Pinpoint the cell where the given text exists, returning its [X, Y] midpoint coordinate. 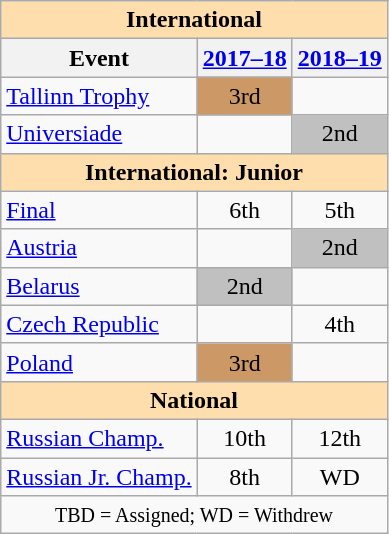
12th [340, 438]
8th [244, 477]
National [194, 400]
International: Junior [194, 172]
International [194, 20]
Russian Champ. [99, 438]
5th [340, 210]
2018–19 [340, 58]
Austria [99, 248]
WD [340, 477]
6th [244, 210]
2017–18 [244, 58]
Universiade [99, 134]
Tallinn Trophy [99, 96]
Final [99, 210]
Czech Republic [99, 324]
Russian Jr. Champ. [99, 477]
TBD = Assigned; WD = Withdrew [194, 515]
4th [340, 324]
10th [244, 438]
Belarus [99, 286]
Poland [99, 362]
Event [99, 58]
